Identify which cell holds the provided text, then report its (x, y) central coordinate. 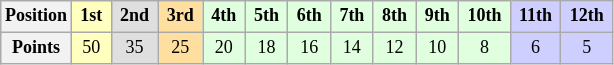
50 (91, 48)
2nd (134, 16)
10th (485, 16)
4th (224, 16)
20 (224, 48)
Points (36, 48)
18 (266, 48)
12th (587, 16)
7th (352, 16)
25 (180, 48)
8 (485, 48)
9th (438, 16)
8th (394, 16)
14 (352, 48)
11th (536, 16)
10 (438, 48)
5 (587, 48)
35 (134, 48)
16 (310, 48)
5th (266, 16)
6th (310, 16)
1st (91, 16)
12 (394, 48)
3rd (180, 16)
Position (36, 16)
6 (536, 48)
